Return (X, Y) of the center of cell containing provided text 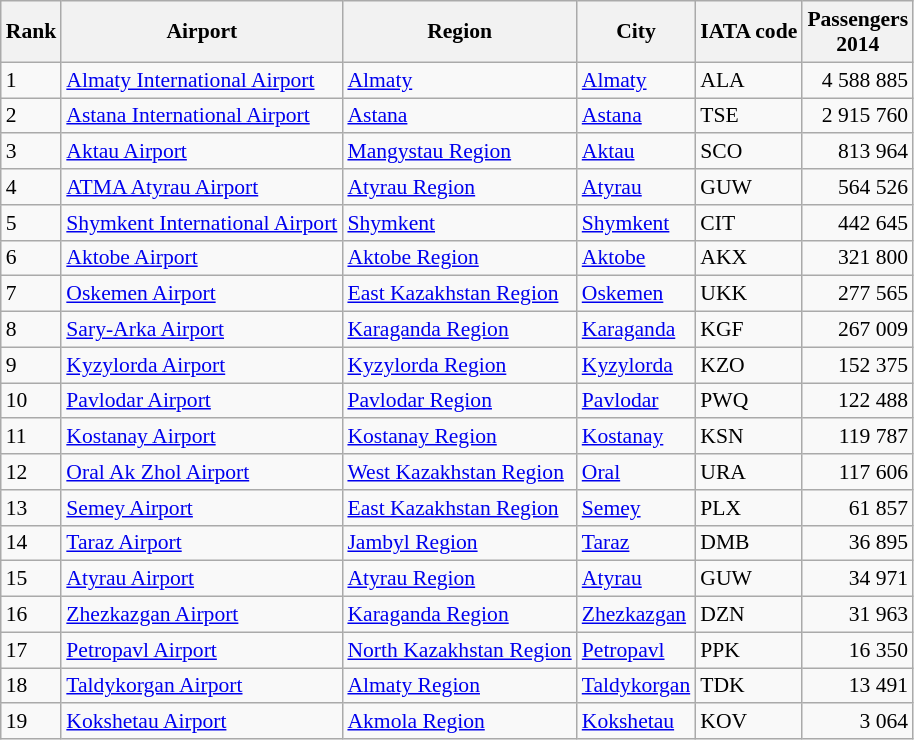
442 645 (858, 223)
KGF (748, 330)
Zhezkazgan (636, 615)
DZN (748, 615)
Oral Ak Zhol Airport (202, 472)
Aktobe (636, 258)
14 (32, 543)
Almaty International Airport (202, 80)
Rank (32, 32)
Taraz (636, 543)
City (636, 32)
KOV (748, 722)
Passengers 2014 (858, 32)
16 350 (858, 650)
31 963 (858, 615)
Kostanay Airport (202, 437)
Region (459, 32)
Kyzylorda (636, 365)
SCO (748, 152)
KSN (748, 437)
Astana International Airport (202, 116)
Sary-Arka Airport (202, 330)
17 (32, 650)
Kokshetau Airport (202, 722)
Zhezkazgan Airport (202, 615)
Shymkent International Airport (202, 223)
152 375 (858, 365)
Taldykorgan Airport (202, 686)
Kyzylorda Region (459, 365)
4 (32, 187)
321 800 (858, 258)
Akmola Region (459, 722)
2 (32, 116)
11 (32, 437)
564 526 (858, 187)
1 (32, 80)
Oskemen Airport (202, 294)
AKX (748, 258)
Kyzylorda Airport (202, 365)
Oral (636, 472)
Oskemen (636, 294)
6 (32, 258)
9 (32, 365)
URA (748, 472)
Petropavl (636, 650)
Pavlodar Airport (202, 401)
TSE (748, 116)
Petropavl Airport (202, 650)
12 (32, 472)
5 (32, 223)
ALA (748, 80)
Aktobe Airport (202, 258)
Airport (202, 32)
DMB (748, 543)
15 (32, 579)
Jambyl Region (459, 543)
Kostanay Region (459, 437)
CIT (748, 223)
KZO (748, 365)
13 (32, 508)
Almaty Region (459, 686)
PLX (748, 508)
18 (32, 686)
2 915 760 (858, 116)
119 787 (858, 437)
813 964 (858, 152)
Pavlodar Region (459, 401)
277 565 (858, 294)
Aktau (636, 152)
Semey Airport (202, 508)
Aktobe Region (459, 258)
Taraz Airport (202, 543)
TDK (748, 686)
UKK (748, 294)
Kostanay (636, 437)
PPK (748, 650)
117 606 (858, 472)
ATMA Atyrau Airport (202, 187)
3 (32, 152)
Taldykorgan (636, 686)
West Kazakhstan Region (459, 472)
Pavlodar (636, 401)
3 064 (858, 722)
PWQ (748, 401)
4 588 885 (858, 80)
61 857 (858, 508)
IATA code (748, 32)
8 (32, 330)
7 (32, 294)
19 (32, 722)
122 488 (858, 401)
36 895 (858, 543)
267 009 (858, 330)
Semey (636, 508)
16 (32, 615)
34 971 (858, 579)
Kokshetau (636, 722)
Aktau Airport (202, 152)
13 491 (858, 686)
10 (32, 401)
Karaganda (636, 330)
Mangystau Region (459, 152)
Atyrau Airport (202, 579)
North Kazakhstan Region (459, 650)
